Detect which cell encompasses the target text, then output its [x, y] center coordinate. 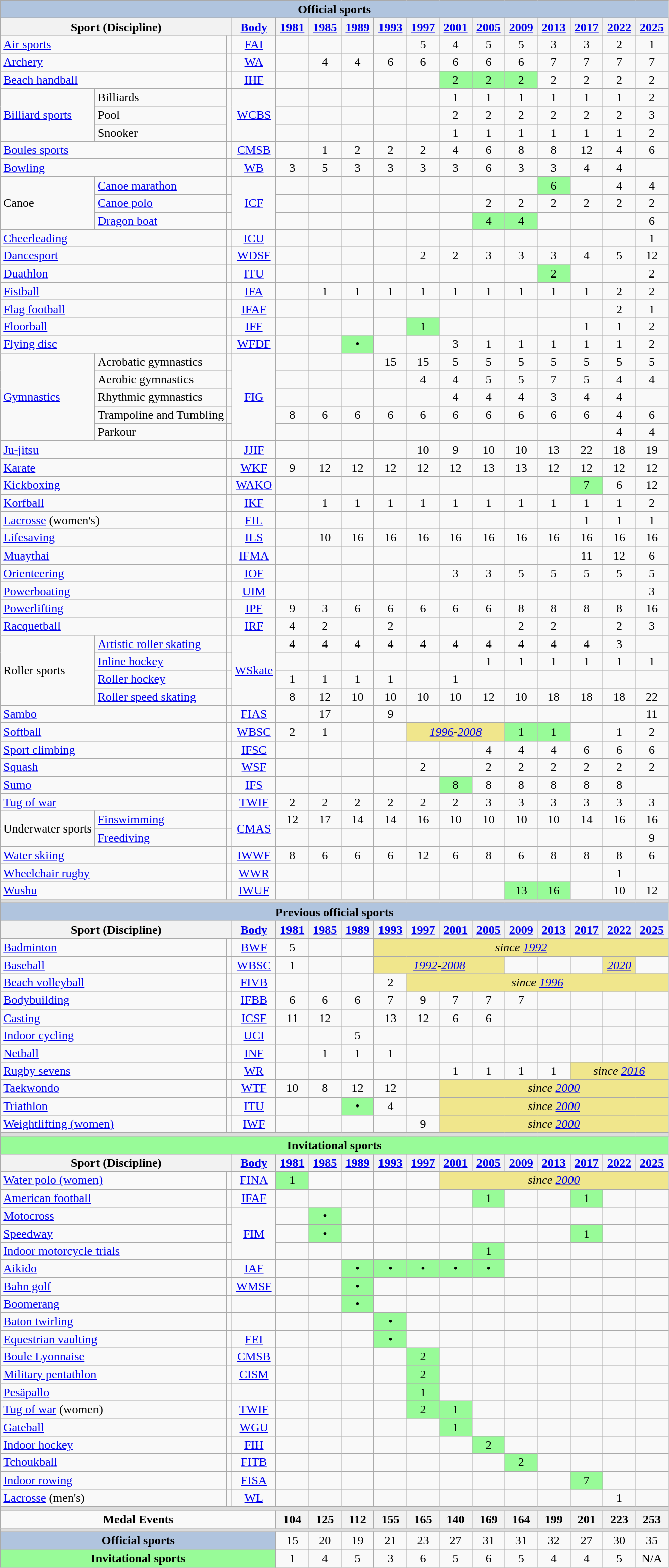
FITB [254, 1463]
WAKO [254, 485]
Indoor hockey [114, 1445]
Canoe marathon [160, 185]
Roller hockey [160, 679]
UCI [254, 1036]
Casting [114, 1018]
WFDF [254, 344]
21 [390, 1541]
164 [521, 1519]
BWF [254, 947]
Boules sports [114, 150]
Squash [114, 767]
Bowling [114, 168]
Lifesaving [114, 538]
Underwater sports [48, 829]
Pool [160, 115]
FIH [254, 1445]
Rugby sevens [114, 1071]
Sumo [114, 785]
IPF [254, 608]
FIM [254, 1234]
Gymnastics [48, 397]
IFS [254, 785]
IFBB [254, 1000]
Acrobatic gymnastics [160, 362]
WCBS [254, 115]
IWWF [254, 856]
Boomerang [114, 1304]
Dragon boat [160, 221]
Orienteering [114, 573]
Canoe [48, 203]
ICU [254, 238]
IFSC [254, 749]
112 [358, 1519]
199 [554, 1519]
Billiard sports [48, 115]
ICSF [254, 1018]
Racquetball [114, 626]
Lacrosse (men's) [114, 1498]
Taekwondo [114, 1088]
Flag football [114, 309]
Beach volleyball [114, 982]
30 [619, 1541]
Pesäpallo [114, 1392]
IFA [254, 292]
N/A [651, 1558]
IFMA [254, 556]
FINA [254, 1180]
155 [390, 1519]
INF [254, 1053]
Finswimming [160, 820]
since 2016 [619, 1071]
Fistball [114, 292]
Canoe polo [160, 203]
Indoor rowing [114, 1480]
Roller sports [48, 670]
Korfball [114, 503]
125 [325, 1519]
Netball [114, 1053]
Snooker [160, 133]
Billiards [160, 98]
Aikido [114, 1269]
WTF [254, 1088]
WWR [254, 873]
Water skiing [114, 856]
Sambo [114, 714]
Trampoline and Tumbling [160, 414]
IHF [254, 79]
Softball [114, 732]
IFF [254, 327]
Aerobic gymnastics [160, 379]
1996-2008 [455, 732]
Cheerleading [114, 238]
Parkour [160, 432]
Triathlon [114, 1106]
Motocross [114, 1216]
Badminton [114, 947]
WKF [254, 468]
WMSF [254, 1286]
35 [651, 1541]
Kickboxing [114, 485]
Boule Lyonnaise [114, 1356]
104 [293, 1519]
2020 [619, 965]
WGU [254, 1428]
Flying disc [114, 344]
Rhythmic gymnastics [160, 397]
253 [651, 1519]
FAI [254, 44]
Lacrosse (women's) [114, 521]
CISM [254, 1374]
Tug of war [114, 802]
since 1996 [537, 982]
Baton twirling [114, 1321]
American football [114, 1198]
Weightlifting (women) [114, 1124]
ICF [254, 203]
FEI [254, 1339]
FIVB [254, 982]
FIL [254, 521]
WL [254, 1498]
Archery [114, 62]
ILS [254, 538]
Indoor cycling [114, 1036]
Military pentathlon [114, 1374]
IOF [254, 573]
165 [423, 1519]
Floorball [114, 327]
WR [254, 1071]
201 [586, 1519]
since 1992 [521, 947]
Ju-jitsu [114, 449]
Dancesport [114, 256]
Artistic roller skating [160, 643]
FISA [254, 1480]
1992-2008 [439, 965]
Gateball [114, 1428]
UIM [254, 591]
IKF [254, 503]
Powerlifting [114, 608]
WB [254, 168]
Powerboating [114, 591]
20 [325, 1541]
Air sports [114, 44]
Inline hockey [160, 662]
IWUF [254, 891]
IRF [254, 626]
23 [423, 1541]
Bodybuilding [114, 1000]
Equestrian vaulting [114, 1339]
Wushu [114, 891]
Water polo (women) [114, 1180]
WSF [254, 767]
Medal Events [138, 1519]
Sport climbing [114, 749]
Beach handball [114, 79]
JJIF [254, 449]
223 [619, 1519]
Karate [114, 468]
Duathlon [114, 273]
FIAS [254, 714]
Roller speed skating [160, 697]
Tug of war (women) [114, 1410]
IAF [254, 1269]
32 [554, 1541]
169 [489, 1519]
Baseball [114, 965]
WDSF [254, 256]
CMAS [254, 829]
Indoor motorcycle trials [114, 1251]
WSkate [254, 670]
140 [455, 1519]
WA [254, 62]
FIG [254, 397]
Speedway [114, 1234]
Muaythai [114, 556]
Tchoukball [114, 1463]
IWF [254, 1124]
Wheelchair rugby [114, 873]
Freediving [160, 838]
Previous official sports [335, 912]
Bahn golf [114, 1286]
